Pinpoint the cell where the given text exists, returning its [X, Y] midpoint coordinate. 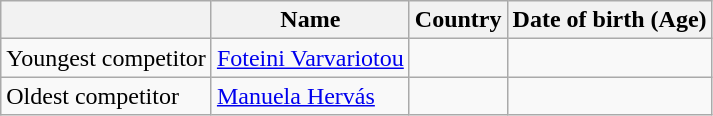
Manuela Hervás [310, 96]
Country [458, 20]
Youngest competitor [106, 58]
Name [310, 20]
Foteini Varvariotou [310, 58]
Oldest competitor [106, 96]
Date of birth (Age) [610, 20]
